For the text-containing cell, return its midpoint in [X, Y] coordinate format. 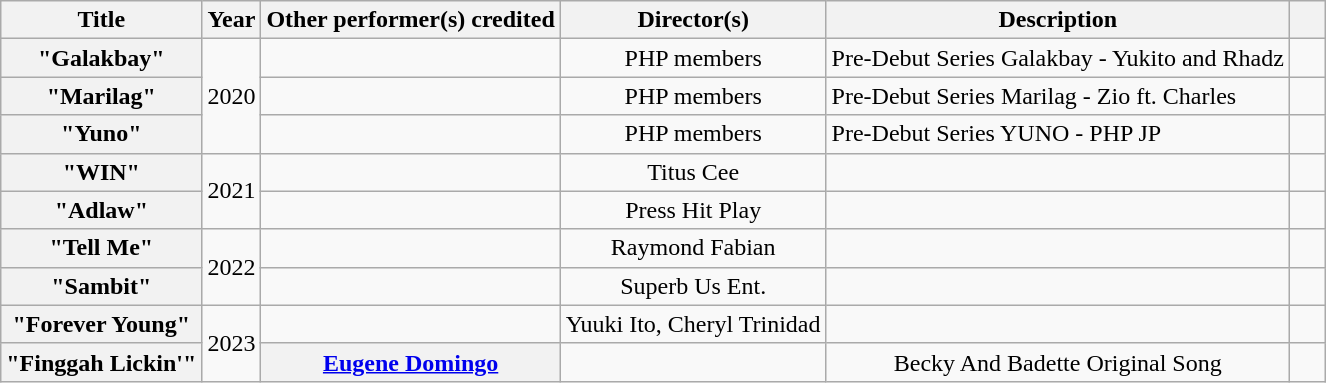
Pre-Debut Series Galakbay - Yukito and Rhadz [1058, 58]
2021 [232, 191]
Raymond Fabian [693, 248]
"Tell Me" [102, 248]
2022 [232, 267]
2020 [232, 96]
"Yuno" [102, 134]
"WIN" [102, 172]
Year [232, 20]
Press Hit Play [693, 210]
Director(s) [693, 20]
"Marilag" [102, 96]
Becky And Badette Original Song [1058, 362]
"Sambit" [102, 286]
Pre-Debut Series Marilag - Zio ft. Charles [1058, 96]
Titus Cee [693, 172]
"Galakbay" [102, 58]
Yuuki Ito, Cheryl Trinidad [693, 324]
Description [1058, 20]
"Adlaw" [102, 210]
"Forever Young" [102, 324]
Pre-Debut Series YUNO - PHP JP [1058, 134]
"Finggah Lickin'" [102, 362]
Other performer(s) credited [410, 20]
Superb Us Ent. [693, 286]
Eugene Domingo [410, 362]
2023 [232, 343]
Title [102, 20]
